Search for the cell housing the specified text and yield its (x, y) center coordinate. 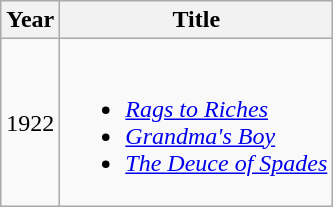
Title (196, 20)
Year (30, 20)
Rags to RichesGrandma's BoyThe Deuce of Spades (196, 122)
1922 (30, 122)
